Capture the cell that displays the provided text and extract its [X, Y] central coordinate. 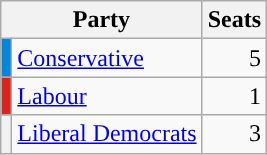
Labour [107, 96]
Party [102, 20]
3 [234, 134]
Liberal Democrats [107, 134]
1 [234, 96]
5 [234, 58]
Conservative [107, 58]
Seats [234, 20]
